Locate the cell with the specified text and output its [x, y] center coordinate. 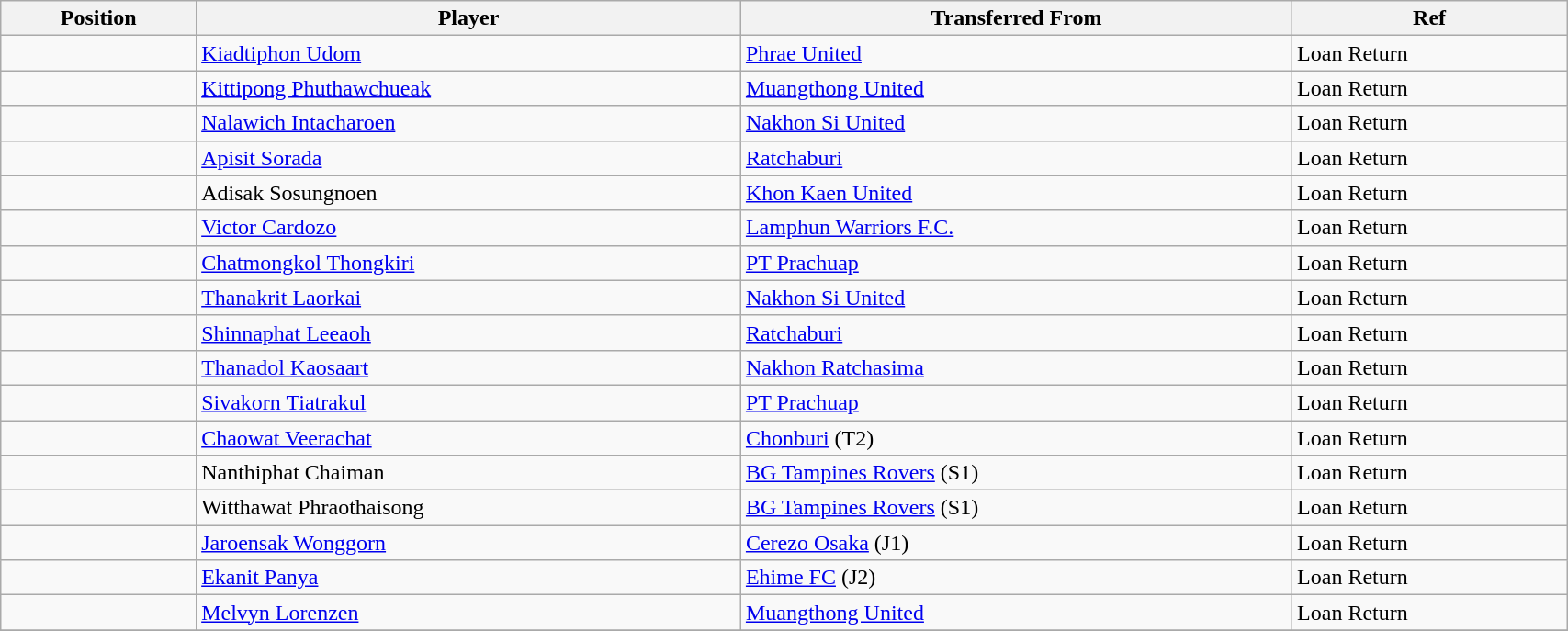
Sivakorn Tiatrakul [468, 402]
Thanadol Kaosaart [468, 367]
Position [99, 18]
Chonburi (T2) [1016, 438]
Transferred From [1016, 18]
Lamphun Warriors F.C. [1016, 228]
Adisak Sosungnoen [468, 193]
Kittipong Phuthawchueak [468, 88]
Victor Cardozo [468, 228]
Kiadtiphon Udom [468, 53]
Jaroensak Wonggorn [468, 543]
Nakhon Ratchasima [1016, 367]
Player [468, 18]
Apisit Sorada [468, 158]
Phrae United [1016, 53]
Nanthiphat Chaiman [468, 473]
Ehime FC (J2) [1016, 578]
Khon Kaen United [1016, 193]
Chaowat Veerachat [468, 438]
Ekanit Panya [468, 578]
Melvyn Lorenzen [468, 613]
Thanakrit Laorkai [468, 298]
Ref [1429, 18]
Nalawich Intacharoen [468, 123]
Chatmongkol Thongkiri [468, 263]
Witthawat Phraothaisong [468, 508]
Shinnaphat Leeaoh [468, 332]
Cerezo Osaka (J1) [1016, 543]
